Capture the cell that displays the provided text and extract its [x, y] central coordinate. 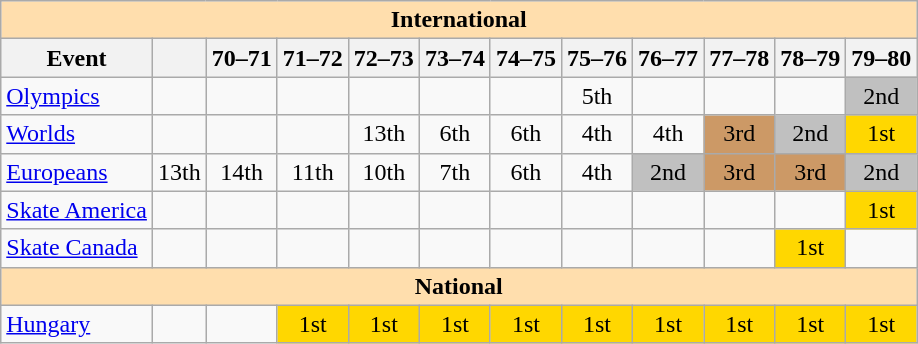
72–73 [384, 58]
International [459, 20]
14th [242, 172]
75–76 [596, 58]
Hungary [77, 324]
Europeans [77, 172]
5th [596, 96]
Event [77, 58]
76–77 [668, 58]
70–71 [242, 58]
10th [384, 172]
Skate America [77, 210]
79–80 [882, 58]
77–78 [740, 58]
Skate Canada [77, 248]
73–74 [454, 58]
National [459, 286]
7th [454, 172]
71–72 [312, 58]
78–79 [810, 58]
Worlds [77, 134]
74–75 [526, 58]
Olympics [77, 96]
11th [312, 172]
